Scan for the cell matching the given text and deliver its [X, Y] coordinate at center. 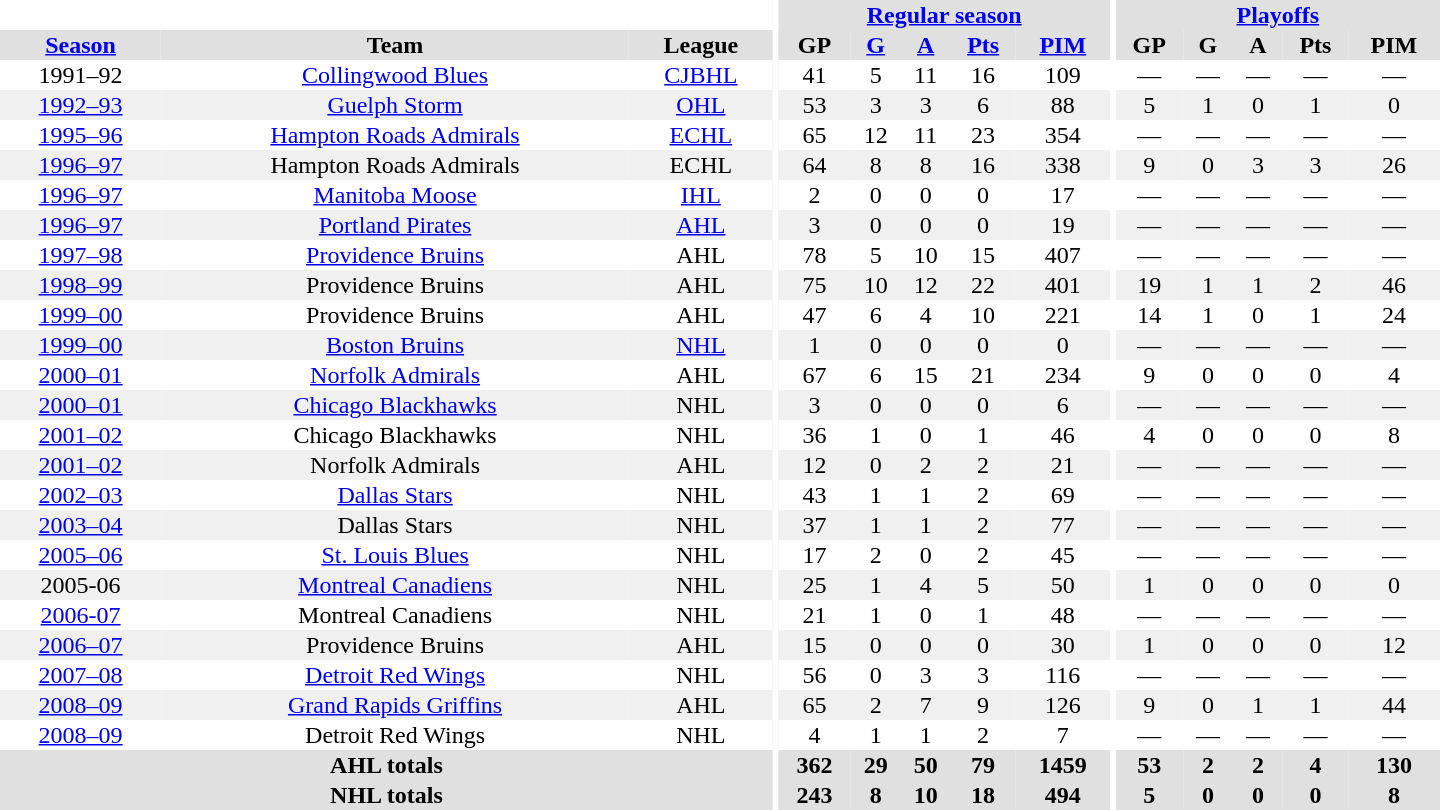
30 [1063, 645]
1998–99 [80, 285]
1995–96 [80, 135]
338 [1063, 165]
1459 [1063, 765]
2002–03 [80, 495]
401 [1063, 285]
Team [395, 45]
Playoffs [1278, 15]
23 [984, 135]
14 [1150, 315]
69 [1063, 495]
64 [814, 165]
109 [1063, 75]
Manitoba Moose [395, 195]
1992–93 [80, 105]
Boston Bruins [395, 345]
126 [1063, 705]
88 [1063, 105]
75 [814, 285]
130 [1394, 765]
OHL [701, 105]
St. Louis Blues [395, 555]
56 [814, 675]
Guelph Storm [395, 105]
IHL [701, 195]
116 [1063, 675]
24 [1394, 315]
77 [1063, 525]
243 [814, 795]
29 [876, 765]
18 [984, 795]
2003–04 [80, 525]
AHL totals [386, 765]
43 [814, 495]
45 [1063, 555]
22 [984, 285]
79 [984, 765]
25 [814, 585]
Grand Rapids Griffins [395, 705]
League [701, 45]
234 [1063, 375]
Portland Pirates [395, 225]
48 [1063, 615]
407 [1063, 255]
Regular season [944, 15]
36 [814, 435]
2006-07 [80, 615]
78 [814, 255]
CJBHL [701, 75]
2007–08 [80, 675]
1997–98 [80, 255]
26 [1394, 165]
41 [814, 75]
2005-06 [80, 585]
NHL totals [386, 795]
47 [814, 315]
Season [80, 45]
37 [814, 525]
1991–92 [80, 75]
362 [814, 765]
221 [1063, 315]
2005–06 [80, 555]
494 [1063, 795]
2006–07 [80, 645]
354 [1063, 135]
44 [1394, 705]
67 [814, 375]
Collingwood Blues [395, 75]
